Provide the (x, y) coordinate of the cell's center where the given text is located.  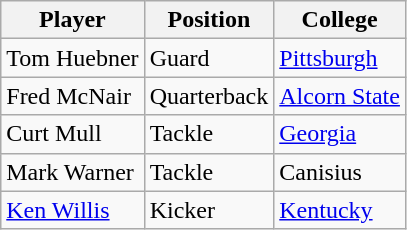
Pittsburgh (340, 58)
Alcorn State (340, 96)
Kicker (209, 210)
Georgia (340, 134)
Position (209, 20)
Kentucky (340, 210)
Player (72, 20)
Fred McNair (72, 96)
Tom Huebner (72, 58)
Quarterback (209, 96)
Mark Warner (72, 172)
Canisius (340, 172)
Ken Willis (72, 210)
Curt Mull (72, 134)
College (340, 20)
Guard (209, 58)
